Return the [X, Y] coordinate for the center point of the cell that contains the specified text.  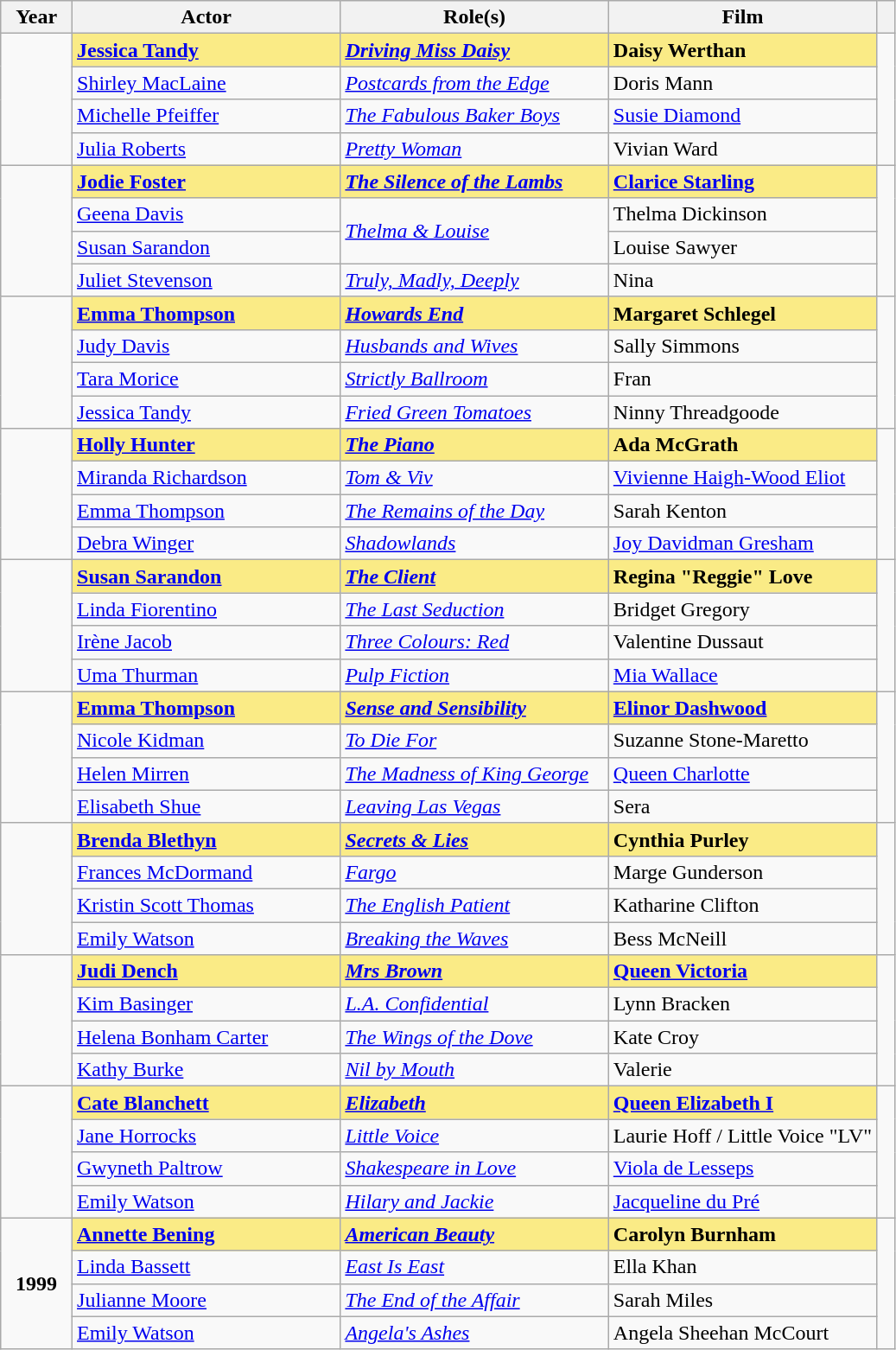
The End of the Affair [474, 1300]
Joy Davidman Gresham [742, 544]
Sarah Kenton [742, 511]
Role(s) [474, 17]
Year [36, 17]
Clarice Starling [742, 181]
Kristin Scott Thomas [207, 905]
Vivian Ward [742, 149]
Fargo [474, 872]
Queen Charlotte [742, 774]
The English Patient [474, 905]
The Madness of King George [474, 774]
Angela's Ashes [474, 1333]
Susie Diamond [742, 116]
Julianne Moore [207, 1300]
Tara Morice [207, 379]
Driving Miss Daisy [474, 50]
Mia Wallace [742, 675]
Hilary and Jackie [474, 1201]
Margaret Schlegel [742, 313]
Jacqueline du Pré [742, 1201]
Valerie [742, 1070]
Ella Khan [742, 1267]
Actor [207, 17]
Strictly Ballroom [474, 379]
Cynthia Purley [742, 839]
Fried Green Tomatoes [474, 412]
The Fabulous Baker Boys [474, 116]
Viola de Lesseps [742, 1169]
Truly, Madly, Deeply [474, 280]
Helen Mirren [207, 774]
Secrets & Lies [474, 839]
Geena Davis [207, 214]
Lynn Bracken [742, 1004]
The Client [474, 576]
The Piano [474, 445]
Husbands and Wives [474, 346]
Carolyn Burnham [742, 1234]
Film [742, 17]
Sera [742, 806]
The Wings of the Dove [474, 1037]
Leaving Las Vegas [474, 806]
Bess McNeill [742, 938]
The Silence of the Lambs [474, 181]
The Remains of the Day [474, 511]
Daisy Werthan [742, 50]
Doris Mann [742, 83]
Jane Horrocks [207, 1136]
Elizabeth [474, 1103]
Debra Winger [207, 544]
Linda Fiorentino [207, 609]
American Beauty [474, 1234]
Elisabeth Shue [207, 806]
Tom & Viv [474, 478]
Nina [742, 280]
Holly Hunter [207, 445]
Louise Sawyer [742, 247]
L.A. Confidential [474, 1004]
Linda Bassett [207, 1267]
Pulp Fiction [474, 675]
Juliet Stevenson [207, 280]
Thelma Dickinson [742, 214]
Little Voice [474, 1136]
Helena Bonham Carter [207, 1037]
Brenda Blethyn [207, 839]
Laurie Hoff / Little Voice "LV" [742, 1136]
Irène Jacob [207, 642]
Annette Bening [207, 1234]
Kim Basinger [207, 1004]
Kathy Burke [207, 1070]
Ninny Threadgoode [742, 412]
Suzanne Stone-Maretto [742, 741]
East Is East [474, 1267]
Cate Blanchett [207, 1103]
Sally Simmons [742, 346]
Pretty Woman [474, 149]
Breaking the Waves [474, 938]
Shadowlands [474, 544]
Judy Davis [207, 346]
Queen Victoria [742, 971]
Marge Gunderson [742, 872]
Nil by Mouth [474, 1070]
Miranda Richardson [207, 478]
Howards End [474, 313]
Ada McGrath [742, 445]
The Last Seduction [474, 609]
Bridget Gregory [742, 609]
Gwyneth Paltrow [207, 1169]
To Die For [474, 741]
Thelma & Louise [474, 231]
Frances McDormand [207, 872]
Sense and Sensibility [474, 708]
Uma Thurman [207, 675]
Kate Croy [742, 1037]
Sarah Miles [742, 1300]
Shirley MacLaine [207, 83]
Mrs Brown [474, 971]
Fran [742, 379]
Vivienne Haigh-Wood Eliot [742, 478]
Jodie Foster [207, 181]
Julia Roberts [207, 149]
Elinor Dashwood [742, 708]
Michelle Pfeiffer [207, 116]
Three Colours: Red [474, 642]
Valentine Dussaut [742, 642]
Nicole Kidman [207, 741]
Postcards from the Edge [474, 83]
Shakespeare in Love [474, 1169]
Judi Dench [207, 971]
1999 [36, 1283]
Queen Elizabeth I [742, 1103]
Katharine Clifton [742, 905]
Angela Sheehan McCourt [742, 1333]
Regina "Reggie" Love [742, 576]
